Pinpoint the cell where the given text exists, returning its (X, Y) midpoint coordinate. 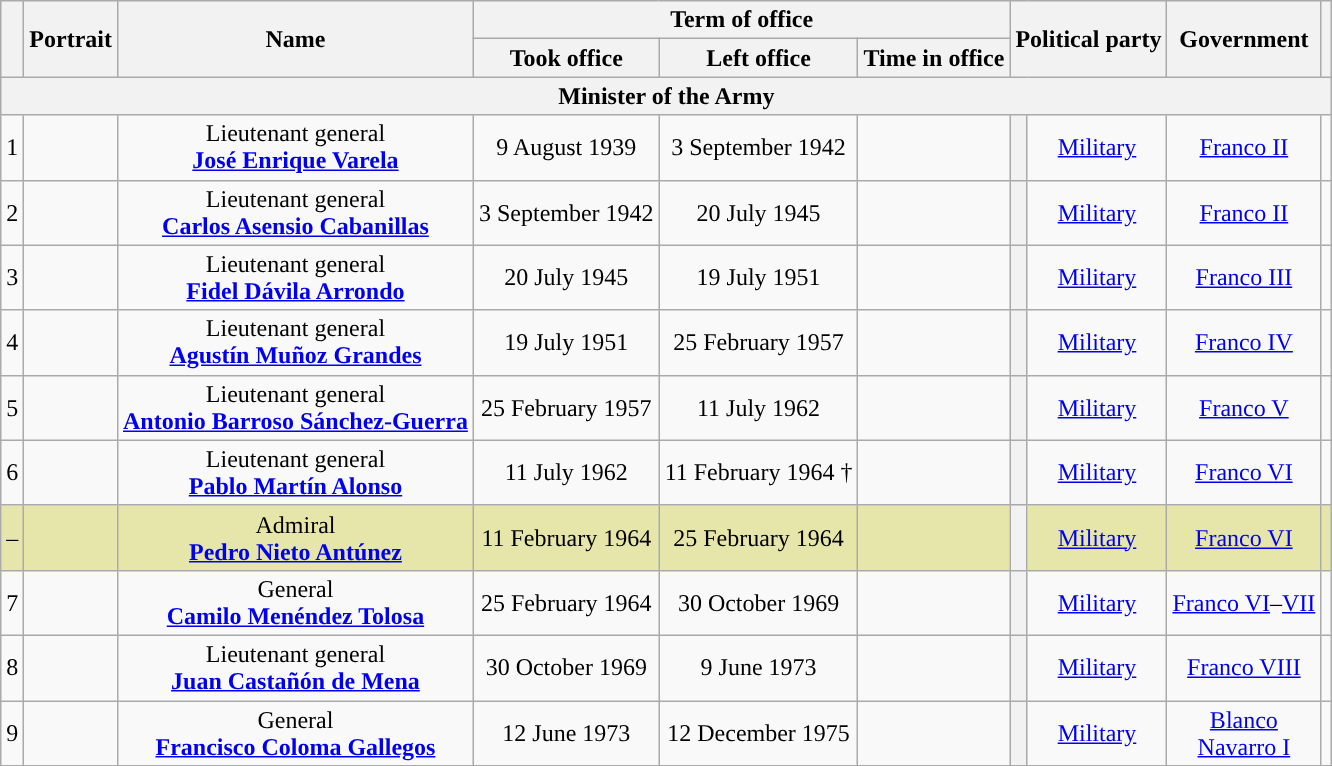
Franco VIII (1244, 668)
9 (12, 732)
6 (12, 472)
5 (12, 408)
Lieutenant generalAgustín Muñoz Grandes (295, 342)
Left office (758, 58)
GeneralCamilo Menéndez Tolosa (295, 602)
11 February 1964 † (758, 472)
12 June 1973 (566, 732)
Time in office (934, 58)
Lieutenant generalAntonio Barroso Sánchez-Guerra (295, 408)
Took office (566, 58)
GeneralFrancisco Coloma Gallegos (295, 732)
1 (12, 148)
7 (12, 602)
Portrait (71, 39)
Franco IV (1244, 342)
11 February 1964 (566, 538)
4 (12, 342)
Term of office (741, 20)
Minister of the Army (666, 96)
Political party (1088, 39)
Lieutenant generalJuan Castañón de Mena (295, 668)
– (12, 538)
Lieutenant generalFidel Dávila Arrondo (295, 278)
8 (12, 668)
2 (12, 212)
12 December 1975 (758, 732)
Lieutenant generalCarlos Asensio Cabanillas (295, 212)
Franco III (1244, 278)
BlancoNavarro I (1244, 732)
Government (1244, 39)
3 (12, 278)
Lieutenant generalPablo Martín Alonso (295, 472)
Franco VI–VII (1244, 602)
Franco V (1244, 408)
9 August 1939 (566, 148)
Lieutenant generalJosé Enrique Varela (295, 148)
AdmiralPedro Nieto Antúnez (295, 538)
9 June 1973 (758, 668)
Name (295, 39)
